Locate the cell with the specified text and output its [X, Y] center coordinate. 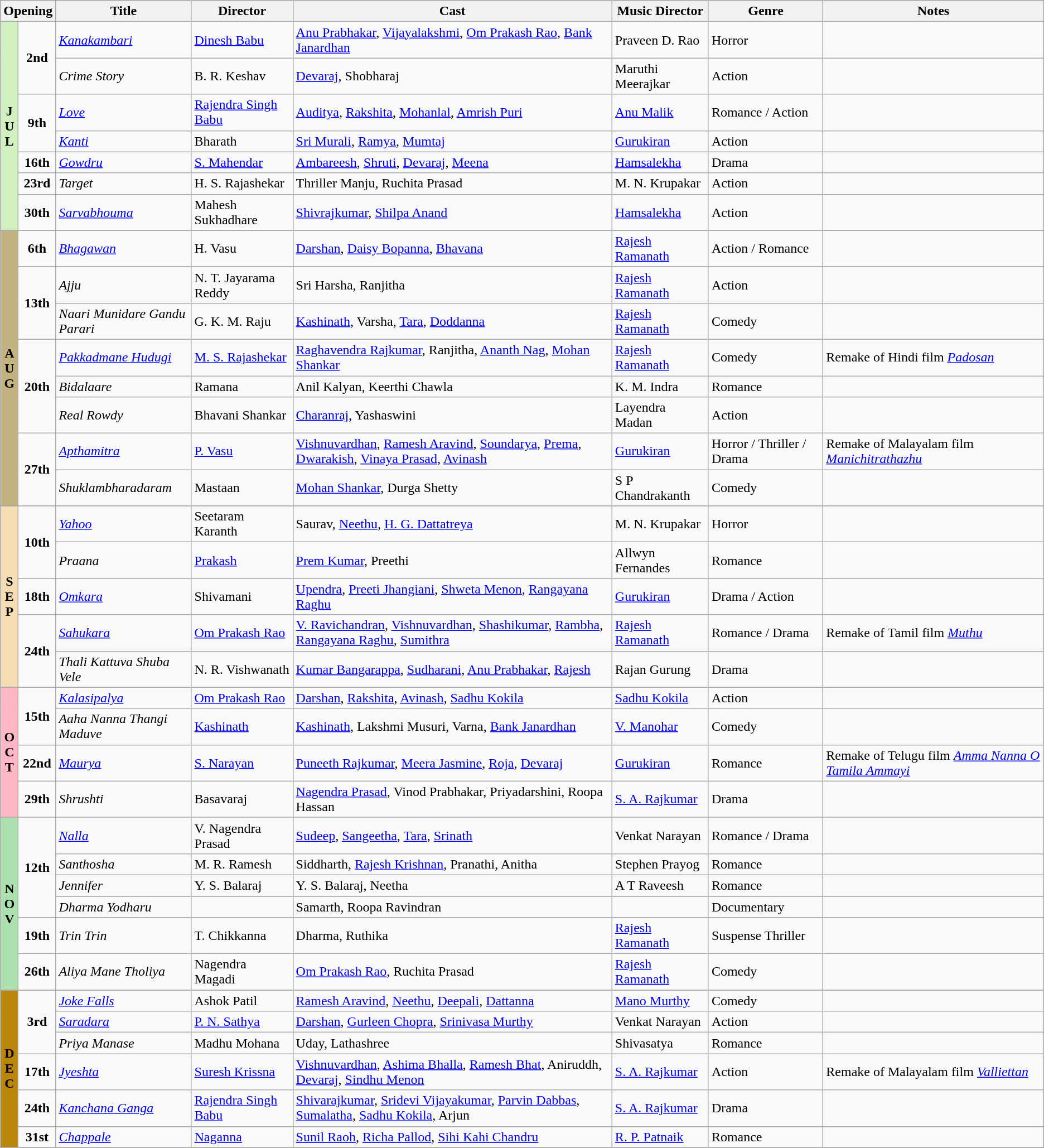
Documentary [765, 906]
Kashinath, Lakshmi Musuri, Varna, Bank Janardhan [452, 726]
Sahukara [124, 633]
6th [37, 249]
30th [37, 212]
Allwyn Fernandes [660, 560]
Vishnuvardhan, Ramesh Aravind, Soundarya, Prema, Dwarakish, Vinaya Prasad, Avinash [452, 452]
V. Nagendra Prasad [242, 836]
13th [37, 303]
Nagendra Magadi [242, 972]
Mahesh Sukhadhare [242, 212]
H. Vasu [242, 249]
Opening [28, 11]
Joke Falls [124, 1001]
Charanraj, Yashaswini [452, 415]
Notes [934, 11]
S P Chandrakanth [660, 488]
Target [124, 184]
Mohan Shankar, Durga Shetty [452, 488]
Madhu Mohana [242, 1043]
SEP [9, 597]
A T Raveesh [660, 885]
AUG [9, 368]
Remake of Hindi film Padosan [934, 357]
N. R. Vishwanath [242, 669]
Naganna [242, 1137]
H. S. Rajashekar [242, 184]
Vishnuvardhan, Ashima Bhalla, Ramesh Bhat, Aniruddh, Devaraj, Sindhu Menon [452, 1072]
Darshan, Rakshita, Avinash, Sadhu Kokila [452, 698]
Uday, Lathashree [452, 1043]
S. Mahendar [242, 162]
Action / Romance [765, 249]
Auditya, Rakshita, Mohanlal, Amrish Puri [452, 113]
3rd [37, 1022]
Jennifer [124, 885]
V. Ravichandran, Vishnuvardhan, Shashikumar, Rambha, Rangayana Raghu, Sumithra [452, 633]
Puneeth Rajkumar, Meera Jasmine, Roja, Devaraj [452, 763]
Anu Malik [660, 113]
Cast [452, 11]
Thriller Manju, Ruchita Prasad [452, 184]
Praveen D. Rao [660, 40]
15th [37, 716]
Sri Harsha, Ranjitha [452, 284]
Genre [765, 11]
Samarth, Roopa Ravindran [452, 906]
Real Rowdy [124, 415]
Y. S. Balaraj [242, 885]
27th [37, 470]
Drama / Action [765, 597]
R. P. Patnaik [660, 1137]
22nd [37, 763]
N. T. Jayarama Reddy [242, 284]
Remake of Tamil film Muthu [934, 633]
Ajju [124, 284]
Nalla [124, 836]
Remake of Telugu film Amma Nanna O Tamila Ammayi [934, 763]
Crime Story [124, 76]
Mastaan [242, 488]
Shivamani [242, 597]
JUL [9, 126]
Aliya Mane Tholiya [124, 972]
Devaraj, Shobharaj [452, 76]
B. R. Keshav [242, 76]
Sudeep, Sangeetha, Tara, Srinath [452, 836]
17th [37, 1072]
Bharath [242, 141]
Ashok Patil [242, 1001]
Ramana [242, 387]
Bidalaare [124, 387]
T. Chikkanna [242, 936]
Darshan, Gurleen Chopra, Srinivasa Murthy [452, 1022]
M. R. Ramesh [242, 864]
Yahoo [124, 524]
Suresh Krissna [242, 1072]
Raghavendra Rajkumar, Ranjitha, Ananth Nag, Mohan Shankar [452, 357]
2nd [37, 58]
Santhosha [124, 864]
16th [37, 162]
Om Prakash Rao, Ruchita Prasad [452, 972]
Kashinath [242, 726]
23rd [37, 184]
Kanakambari [124, 40]
Director [242, 11]
Kashinath, Varsha, Tara, Doddanna [452, 321]
P. N. Sathya [242, 1022]
Bhavani Shankar [242, 415]
Horror / Thriller / Drama [765, 452]
Love [124, 113]
Anu Prabhakar, Vijayalakshmi, Om Prakash Rao, Bank Janardhan [452, 40]
Aaha Nanna Thangi Maduve [124, 726]
Maruthi Meerajkar [660, 76]
Jyeshta [124, 1072]
Dinesh Babu [242, 40]
V. Manohar [660, 726]
20th [37, 386]
Kalasipalya [124, 698]
Shrushti [124, 799]
26th [37, 972]
Sarvabhouma [124, 212]
Sunil Raoh, Richa Pallod, Sihi Kahi Chandru [452, 1137]
Title [124, 11]
Ramesh Aravind, Neethu, Deepali, Dattanna [452, 1001]
Priya Manase [124, 1043]
Remake of Malayalam film Manichitrathazhu [934, 452]
Siddharth, Rajesh Krishnan, Pranathi, Anitha [452, 864]
Chappale [124, 1137]
Maurya [124, 763]
Kumar Bangarappa, Sudharani, Anu Prabhakar, Rajesh [452, 669]
10th [37, 542]
Layendra Madan [660, 415]
31st [37, 1137]
Shivasatya [660, 1043]
Prakash [242, 560]
Praana [124, 560]
Dharma, Ruthika [452, 936]
Sadhu Kokila [660, 698]
Sri Murali, Ramya, Mumtaj [452, 141]
Kanti [124, 141]
Thali Kattuva Shuba Vele [124, 669]
G. K. M. Raju [242, 321]
S. Narayan [242, 763]
Prem Kumar, Preethi [452, 560]
M. S. Rajashekar [242, 357]
Y. S. Balaraj, Neetha [452, 885]
Stephen Prayog [660, 864]
Saradara [124, 1022]
Basavaraj [242, 799]
19th [37, 936]
9th [37, 123]
Shivrajkumar, Shilpa Anand [452, 212]
Seetaram Karanth [242, 524]
Mano Murthy [660, 1001]
Saurav, Neethu, H. G. Dattatreya [452, 524]
29th [37, 799]
Upendra, Preeti Jhangiani, Shweta Menon, Rangayana Raghu [452, 597]
Romance / Action [765, 113]
Gowdru [124, 162]
Remake of Malayalam film Valliettan [934, 1072]
Shivarajkumar, Sridevi Vijayakumar, Parvin Dabbas, Sumalatha, Sadhu Kokila, Arjun [452, 1108]
K. M. Indra [660, 387]
Trin Trin [124, 936]
Anil Kalyan, Keerthi Chawla [452, 387]
Nagendra Prasad, Vinod Prabhakar, Priyadarshini, Roopa Hassan [452, 799]
Darshan, Daisy Bopanna, Bhavana [452, 249]
Shuklambharadaram [124, 488]
Pakkadmane Hudugi [124, 357]
18th [37, 597]
DEC [9, 1069]
12th [37, 867]
Apthamitra [124, 452]
Bhagawan [124, 249]
Dharma Yodharu [124, 906]
Ambareesh, Shruti, Devaraj, Meena [452, 162]
Naari Munidare Gandu Parari [124, 321]
Music Director [660, 11]
P. Vasu [242, 452]
Omkara [124, 597]
NOV [9, 904]
Kanchana Ganga [124, 1108]
Rajan Gurung [660, 669]
OCT [9, 752]
Suspense Thriller [765, 936]
